Determine the [x, y] coordinate at the center of the cell enclosing the given text.  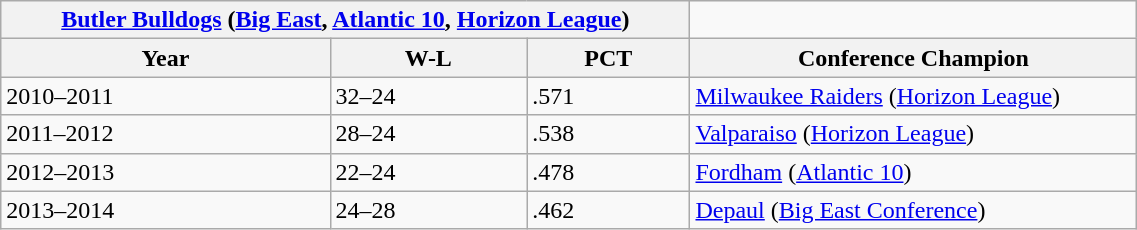
Butler Bulldogs (Big East, Atlantic 10, Horizon League) [346, 20]
PCT [608, 58]
.462 [608, 210]
.478 [608, 172]
Year [166, 58]
2011–2012 [166, 134]
W-L [428, 58]
2013–2014 [166, 210]
32–24 [428, 96]
Fordham (Atlantic 10) [914, 172]
28–24 [428, 134]
Milwaukee Raiders (Horizon League) [914, 96]
.571 [608, 96]
.538 [608, 134]
22–24 [428, 172]
Valparaiso (Horizon League) [914, 134]
Depaul (Big East Conference) [914, 210]
2012–2013 [166, 172]
24–28 [428, 210]
Conference Champion [914, 58]
2010–2011 [166, 96]
